From the cell containing the given text, extract its center point as (x, y) coordinate. 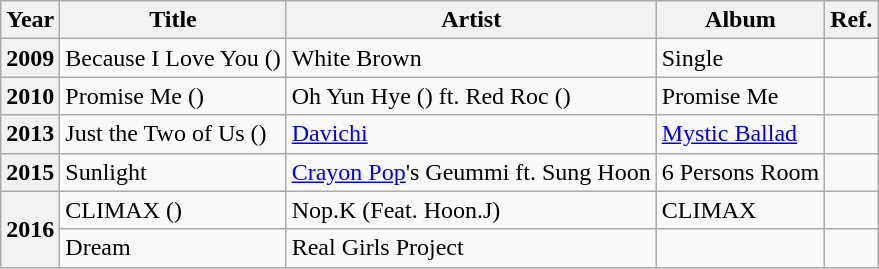
2015 (30, 172)
6 Persons Room (740, 172)
Mystic Ballad (740, 134)
2009 (30, 58)
Because I Love You () (173, 58)
Oh Yun Hye () ft. Red Roc () (471, 96)
Real Girls Project (471, 248)
Sunlight (173, 172)
Year (30, 20)
Nop.K (Feat. Hoon.J) (471, 210)
Promise Me (740, 96)
Artist (471, 20)
CLIMAX () (173, 210)
CLIMAX (740, 210)
Just the Two of Us () (173, 134)
Title (173, 20)
Ref. (852, 20)
White Brown (471, 58)
2013 (30, 134)
2016 (30, 229)
Davichi (471, 134)
Dream (173, 248)
Album (740, 20)
Promise Me () (173, 96)
Single (740, 58)
Crayon Pop's Geummi ft. Sung Hoon (471, 172)
2010 (30, 96)
